Identify which cell holds the provided text, then report its [X, Y] central coordinate. 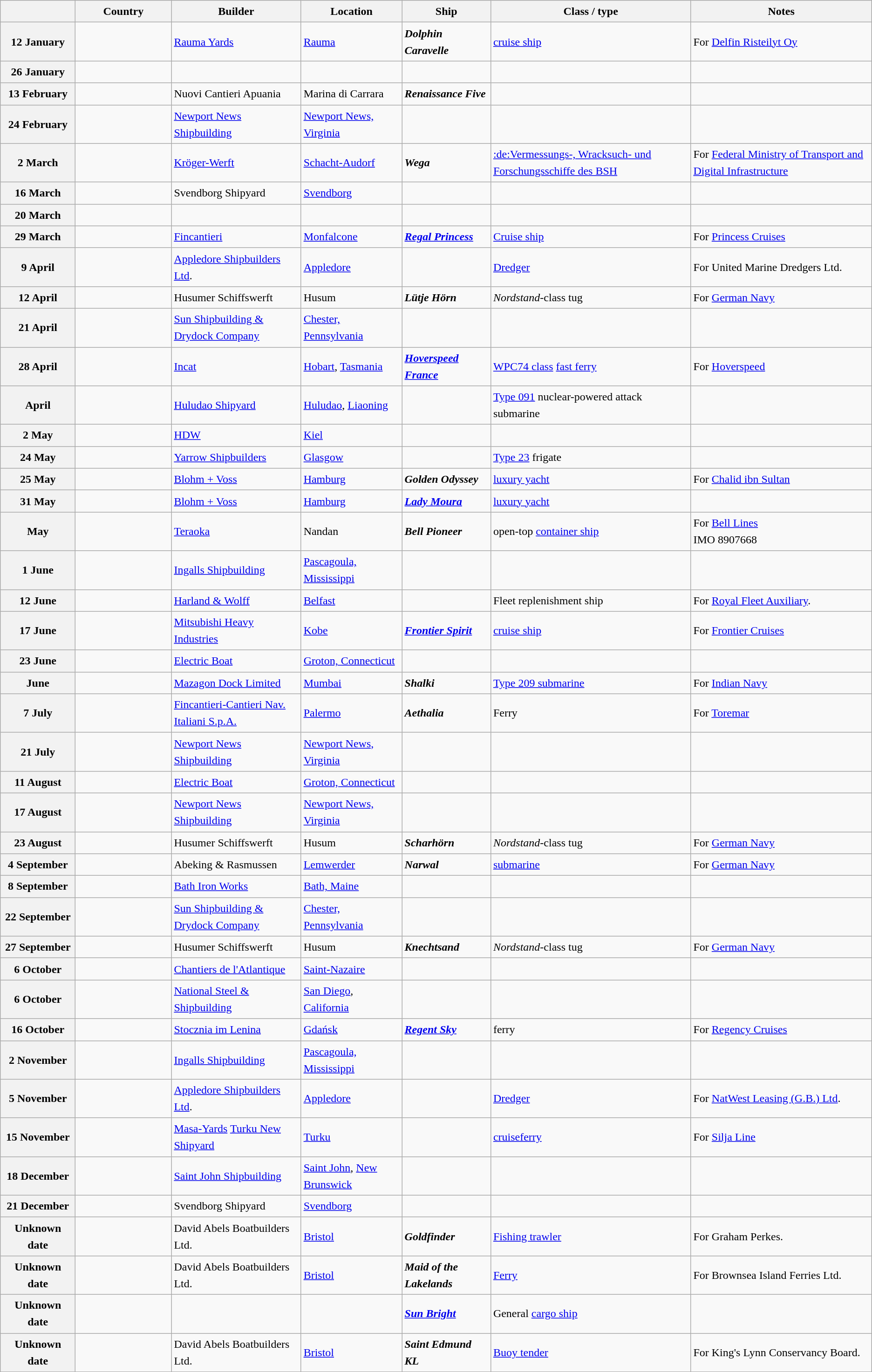
Buoy tender [591, 1353]
For Princess Cruises [781, 237]
Stocznia im Lenina [236, 1030]
Kröger-Werft [236, 163]
Saint Edmund KL [446, 1353]
Yarrow Shipbuilders [236, 457]
Huludao Shipyard [236, 405]
Bell Pioneer [446, 532]
For Delfin Risteilyt Oy [781, 42]
Type 209 submarine [591, 683]
Harland & Wolff [236, 601]
Chantiers de l'Atlantique [236, 969]
For NatWest Leasing (G.B.) Ltd. [781, 1099]
Narwal [446, 865]
For Graham Perkes. [781, 1237]
Builder [236, 11]
Goldfinder [446, 1237]
General cargo ship [591, 1314]
For Federal Ministry of Transport and Digital Infrastructure [781, 163]
2 November [38, 1060]
Fishing trawler [591, 1237]
Hobart, Tasmania [351, 367]
Fincantieri [236, 237]
Class / type [591, 11]
15 November [38, 1137]
Rauma Yards [236, 42]
WPC74 class fast ferry [591, 367]
12 January [38, 42]
21 April [38, 328]
June [38, 683]
Dolphin Caravelle [446, 42]
Notes [781, 11]
Lütje Hörn [446, 297]
May [38, 532]
Monfalcone [351, 237]
24 February [38, 124]
13 February [38, 94]
open-top container ship [591, 532]
Kiel [351, 436]
Maid of the Lakelands [446, 1275]
23 August [38, 843]
Regent Sky [446, 1030]
Abeking & Rasmussen [236, 865]
For Indian Navy [781, 683]
ferry [591, 1030]
HDW [236, 436]
Type 23 frigate [591, 457]
20 March [38, 215]
Marina di Carrara [351, 94]
Country [123, 11]
Regal Princess [446, 237]
Belfast [351, 601]
Masa-Yards Turku New Shipyard [236, 1137]
1 June [38, 570]
cruiseferry [591, 1137]
For Brownsea Island Ferries Ltd. [781, 1275]
Cruise ship [591, 237]
25 May [38, 480]
For Regency Cruises [781, 1030]
2 May [38, 436]
For Bell LinesIMO 8907668 [781, 532]
Type 091 nuclear-powered attack submarine [591, 405]
Lady Moura [446, 501]
Huludao, Liaoning [351, 405]
:de:Vermessungs-, Wracksuch- und Forschungsschiffe des BSH [591, 163]
Scharhörn [446, 843]
Incat [236, 367]
For Hoverspeed [781, 367]
Rauma [351, 42]
Teraoka [236, 532]
Palermo [351, 713]
For King's Lynn Conservancy Board. [781, 1353]
8 September [38, 886]
submarine [591, 865]
24 May [38, 457]
16 March [38, 193]
Saint John Shipbuilding [236, 1176]
Aethalia [446, 713]
Mumbai [351, 683]
29 March [38, 237]
Saint-Nazaire [351, 969]
Turku [351, 1137]
23 June [38, 661]
For Frontier Cruises [781, 630]
For United Marine Dredgers Ltd. [781, 267]
April [38, 405]
Mazagon Dock Limited [236, 683]
For Royal Fleet Auxiliary. [781, 601]
Golden Odyssey [446, 480]
27 September [38, 947]
31 May [38, 501]
Wega [446, 163]
Bath, Maine [351, 886]
Hoverspeed France [446, 367]
Nuovi Cantieri Apuania [236, 94]
21 December [38, 1206]
17 June [38, 630]
Sun Bright [446, 1314]
Frontier Spirit [446, 630]
Nandan [351, 532]
Shalki [446, 683]
7 July [38, 713]
Fincantieri-Cantieri Nav. Italiani S.p.A. [236, 713]
Kobe [351, 630]
12 April [38, 297]
Gdańsk [351, 1030]
11 August [38, 782]
28 April [38, 367]
12 June [38, 601]
For Silja Line [781, 1137]
For Chalid ibn Sultan [781, 480]
5 November [38, 1099]
Ship [446, 11]
Location [351, 11]
Mitsubishi Heavy Industries [236, 630]
Schacht-Audorf [351, 163]
San Diego, California [351, 999]
For Toremar [781, 713]
Lemwerder [351, 865]
Knechtsand [446, 947]
16 October [38, 1030]
National Steel & Shipbuilding [236, 999]
18 December [38, 1176]
21 July [38, 751]
2 March [38, 163]
Fleet replenishment ship [591, 601]
26 January [38, 72]
Bath Iron Works [236, 886]
17 August [38, 812]
Saint John, New Brunswick [351, 1176]
22 September [38, 917]
9 April [38, 267]
4 September [38, 865]
Glasgow [351, 457]
Renaissance Five [446, 94]
